Locate the cell with the specified text and output its [x, y] center coordinate. 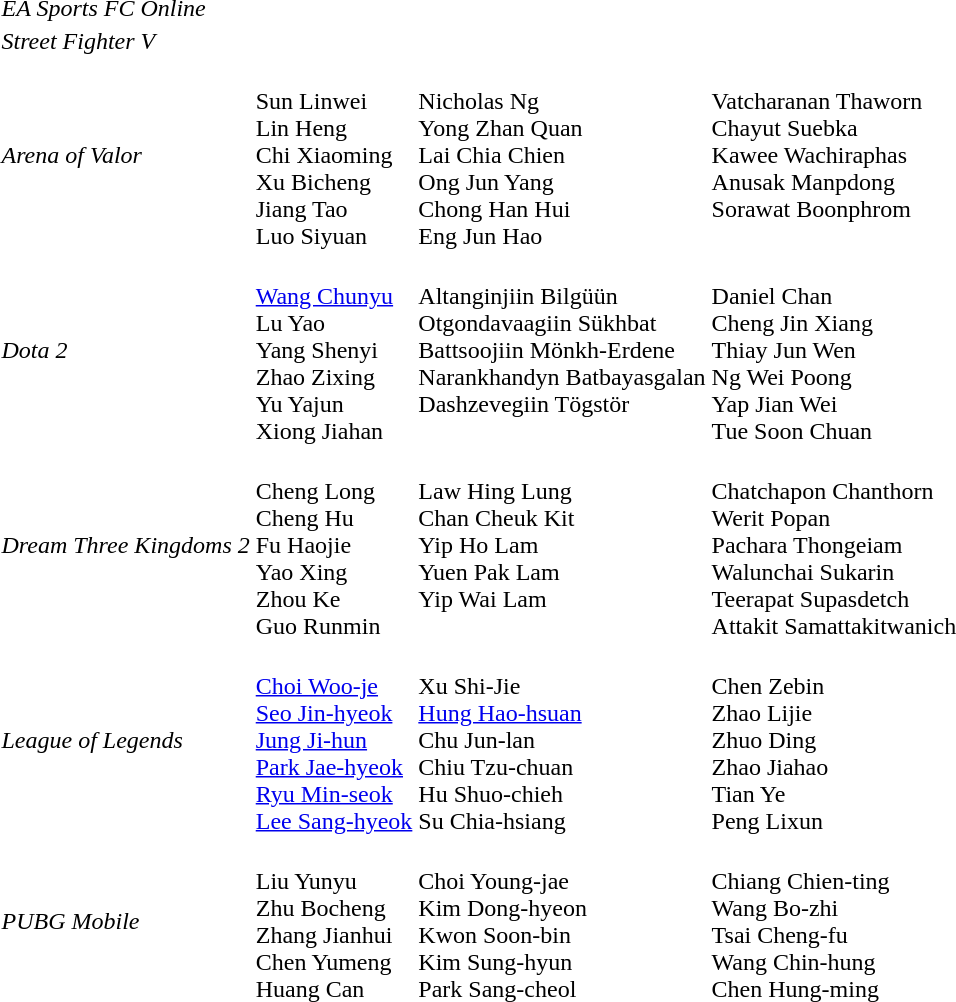
Nicholas NgYong Zhan QuanLai Chia ChienOng Jun YangChong Han HuiEng Jun Hao [562, 155]
Arena of Valor [126, 155]
Xu Shi-JieHung Hao-hsuanChu Jun-lanChiu Tzu-chuanHu Shuo-chiehSu Chia-hsiang [562, 740]
Law Hing LungChan Cheuk KitYip Ho LamYuen Pak LamYip Wai Lam [562, 545]
League of Legends [126, 740]
Sun LinweiLin HengChi XiaomingXu BichengJiang TaoLuo Siyuan [334, 155]
Dream Three Kingdoms 2 [126, 545]
Cheng LongCheng HuFu HaojieYao XingZhou KeGuo Runmin [334, 545]
Altanginjiin BilgüünOtgondavaagiin SükhbatBattsoojiin Mönkh-ErdeneNarankhandyn BatbayasgalanDashzevegiin Tögstör [562, 350]
Street Fighter V [126, 41]
Dota 2 [126, 350]
Choi Woo-jeSeo Jin-hyeokJung Ji-hunPark Jae-hyeokRyu Min-seokLee Sang-hyeok [334, 740]
Wang ChunyuLu YaoYang ShenyiZhao ZixingYu YajunXiong Jiahan [334, 350]
